For the text-containing cell, return its midpoint in (x, y) coordinate format. 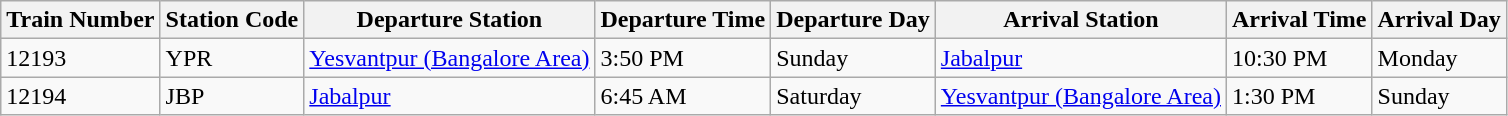
Train Number (80, 20)
1:30 PM (1300, 96)
10:30 PM (1300, 58)
Station Code (232, 20)
JBP (232, 96)
Saturday (854, 96)
Departure Station (450, 20)
Arrival Station (1080, 20)
12194 (80, 96)
6:45 AM (683, 96)
Monday (1439, 58)
Departure Time (683, 20)
Arrival Day (1439, 20)
3:50 PM (683, 58)
Departure Day (854, 20)
YPR (232, 58)
12193 (80, 58)
Arrival Time (1300, 20)
